Output the (x, y) coordinate of the center of the cell containing the given text.  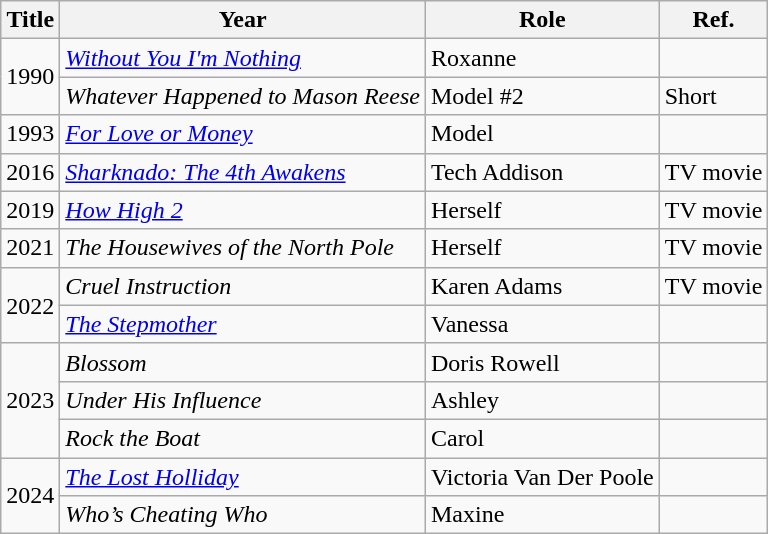
2021 (30, 248)
2019 (30, 210)
Without You I'm Nothing (243, 58)
2024 (30, 496)
For Love or Money (243, 134)
2016 (30, 172)
Cruel Instruction (243, 286)
Doris Rowell (542, 362)
Model (542, 134)
Title (30, 20)
Role (542, 20)
Carol (542, 438)
The Stepmother (243, 324)
Who’s Cheating Who (243, 515)
Short (714, 96)
Model #2 (542, 96)
Vanessa (542, 324)
Year (243, 20)
Karen Adams (542, 286)
1993 (30, 134)
Sharknado: The 4th Awakens (243, 172)
2022 (30, 305)
Rock the Boat (243, 438)
How High 2 (243, 210)
Blossom (243, 362)
Under His Influence (243, 400)
Whatever Happened to Mason Reese (243, 96)
The Housewives of the North Pole (243, 248)
Victoria Van Der Poole (542, 477)
Tech Addison (542, 172)
Ashley (542, 400)
Roxanne (542, 58)
Maxine (542, 515)
2023 (30, 400)
1990 (30, 77)
Ref. (714, 20)
The Lost Holliday (243, 477)
